Search for the cell housing the specified text and yield its [X, Y] center coordinate. 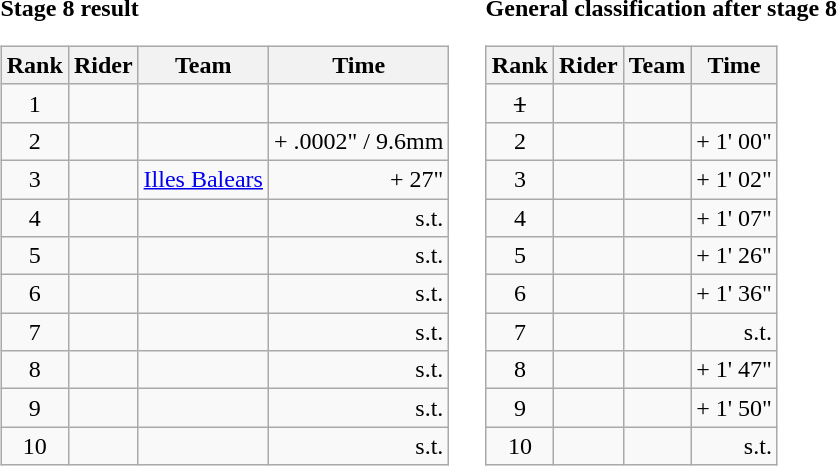
+ 1' 26" [734, 256]
+ 1' 47" [734, 370]
+ 1' 00" [734, 141]
+ 1' 50" [734, 408]
+ 27" [358, 179]
+ 1' 36" [734, 294]
+ 1' 07" [734, 217]
+ 1' 02" [734, 179]
Illes Balears [203, 179]
+ .0002" / 9.6mm [358, 141]
